Extract the [x, y] coordinate from the center of the cell holding the provided text.  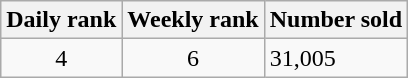
6 [193, 58]
4 [62, 58]
Number sold [336, 20]
Weekly rank [193, 20]
31,005 [336, 58]
Daily rank [62, 20]
